Detect which cell encompasses the target text, then output its [x, y] center coordinate. 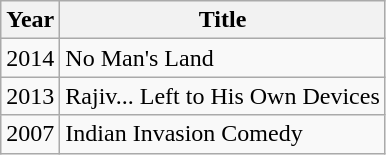
No Man's Land [222, 58]
Rajiv... Left to His Own Devices [222, 96]
Indian Invasion Comedy [222, 134]
2013 [30, 96]
2014 [30, 58]
Year [30, 20]
2007 [30, 134]
Title [222, 20]
